Capture the cell that displays the provided text and extract its [X, Y] central coordinate. 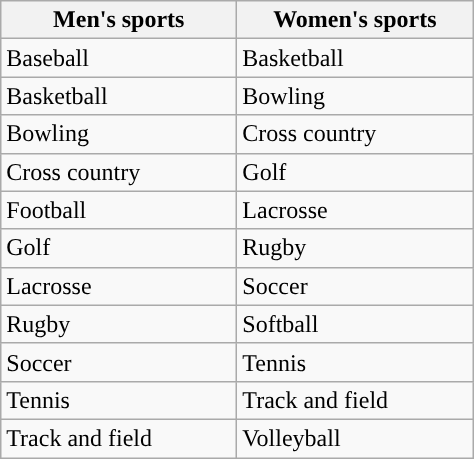
Baseball [119, 58]
Men's sports [119, 20]
Women's sports [355, 20]
Football [119, 210]
Softball [355, 324]
Volleyball [355, 438]
